Extract the [X, Y] coordinate from the center of the cell holding the provided text.  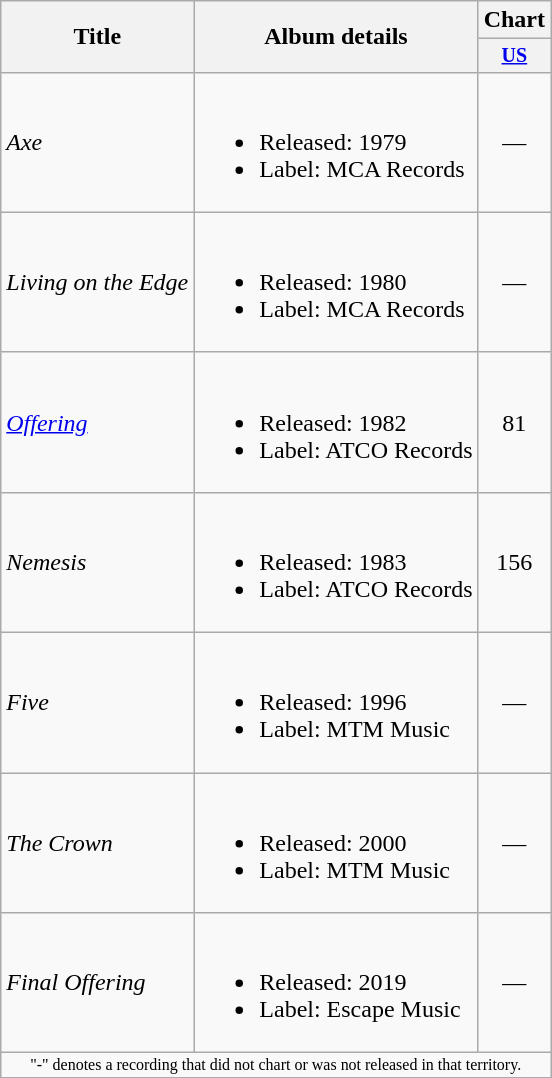
Chart [514, 20]
Released: 2019Label: Escape Music [336, 983]
"-" denotes a recording that did not chart or was not released in that territory. [276, 1065]
Five [98, 703]
US [514, 56]
Nemesis [98, 562]
Offering [98, 422]
Released: 1983Label: ATCO Records [336, 562]
Released: 1979Label: MCA Records [336, 142]
Title [98, 37]
Axe [98, 142]
The Crown [98, 843]
Released: 2000Label: MTM Music [336, 843]
Released: 1996Label: MTM Music [336, 703]
Living on the Edge [98, 282]
156 [514, 562]
Final Offering [98, 983]
Released: 1980Label: MCA Records [336, 282]
81 [514, 422]
Album details [336, 37]
Released: 1982Label: ATCO Records [336, 422]
